From the cell containing the given text, extract its center point as [X, Y] coordinate. 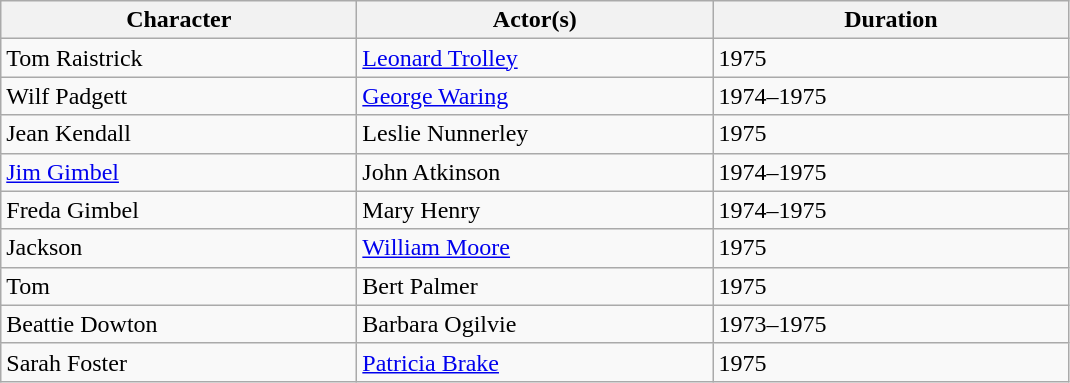
Patricia Brake [535, 362]
Jim Gimbel [179, 172]
Actor(s) [535, 20]
Mary Henry [535, 210]
Jean Kendall [179, 134]
Wilf Padgett [179, 96]
Barbara Ogilvie [535, 324]
Beattie Dowton [179, 324]
Bert Palmer [535, 286]
Character [179, 20]
John Atkinson [535, 172]
William Moore [535, 248]
Freda Gimbel [179, 210]
Sarah Foster [179, 362]
Leonard Trolley [535, 58]
1973–1975 [891, 324]
Jackson [179, 248]
George Waring [535, 96]
Leslie Nunnerley [535, 134]
Tom Raistrick [179, 58]
Tom [179, 286]
Duration [891, 20]
